Search for the cell housing the specified text and yield its (x, y) center coordinate. 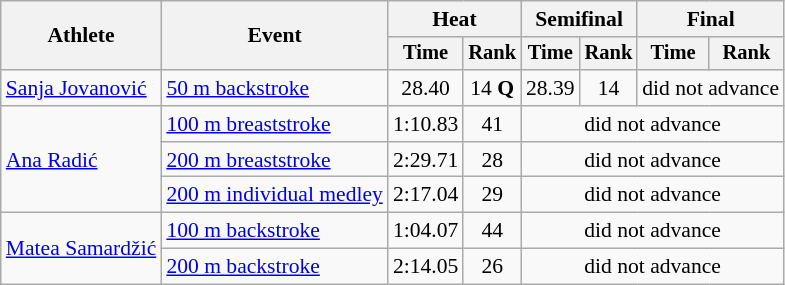
28.39 (550, 88)
1:10.83 (426, 124)
Sanja Jovanović (82, 88)
26 (492, 267)
41 (492, 124)
200 m individual medley (274, 195)
Semifinal (579, 19)
14 Q (492, 88)
Ana Radić (82, 160)
2:14.05 (426, 267)
50 m backstroke (274, 88)
Final (710, 19)
28 (492, 160)
44 (492, 231)
2:17.04 (426, 195)
100 m breaststroke (274, 124)
14 (609, 88)
200 m breaststroke (274, 160)
2:29.71 (426, 160)
Athlete (82, 36)
100 m backstroke (274, 231)
Heat (454, 19)
200 m backstroke (274, 267)
Event (274, 36)
Matea Samardžić (82, 248)
28.40 (426, 88)
29 (492, 195)
1:04.07 (426, 231)
